Provide the (x, y) coordinate of the cell's center where the given text is located.  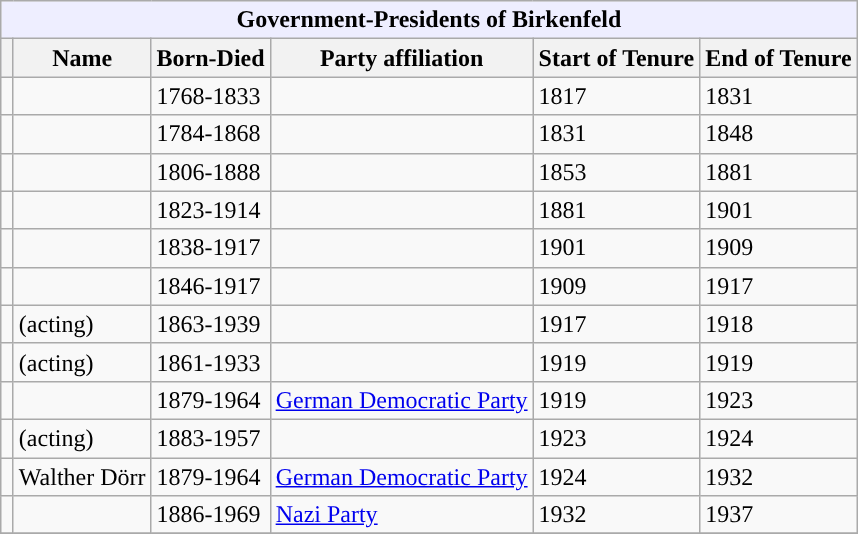
1863-1939 (210, 324)
1886-1969 (210, 515)
1817 (616, 96)
1846-1917 (210, 286)
Party affiliation (402, 58)
1918 (778, 324)
Nazi Party (402, 515)
1848 (778, 134)
Name (82, 58)
1823-1914 (210, 210)
Born-Died (210, 58)
Walther Dörr (82, 477)
1806-1888 (210, 172)
Start of Tenure (616, 58)
1883-1957 (210, 438)
1768-1833 (210, 96)
1784-1868 (210, 134)
1838-1917 (210, 248)
1853 (616, 172)
1861-1933 (210, 362)
Government-Presidents of Birkenfeld (429, 20)
1937 (778, 515)
End of Tenure (778, 58)
